Scan for the cell matching the given text and deliver its (x, y) coordinate at center. 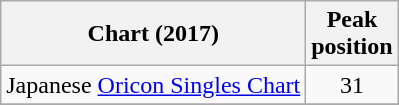
Chart (2017) (154, 34)
Peakposition (352, 34)
Japanese Oricon Singles Chart (154, 85)
31 (352, 85)
